Determine the [x, y] coordinate at the center of the cell enclosing the given text.  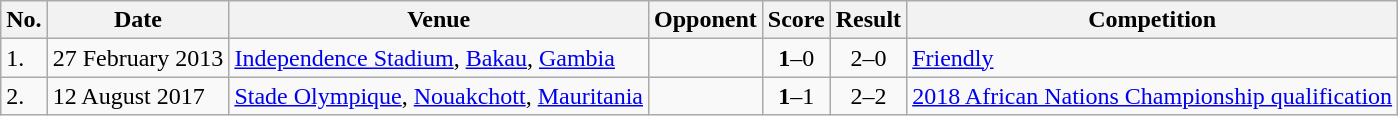
Stade Olympique, Nouakchott, Mauritania [439, 96]
1–1 [796, 96]
Venue [439, 20]
Independence Stadium, Bakau, Gambia [439, 58]
2–2 [868, 96]
1–0 [796, 58]
27 February 2013 [138, 58]
Result [868, 20]
1. [24, 58]
2018 African Nations Championship qualification [1152, 96]
2. [24, 96]
2–0 [868, 58]
Score [796, 20]
No. [24, 20]
12 August 2017 [138, 96]
Date [138, 20]
Opponent [706, 20]
Competition [1152, 20]
Friendly [1152, 58]
